Scan for the cell matching the given text and deliver its (X, Y) coordinate at center. 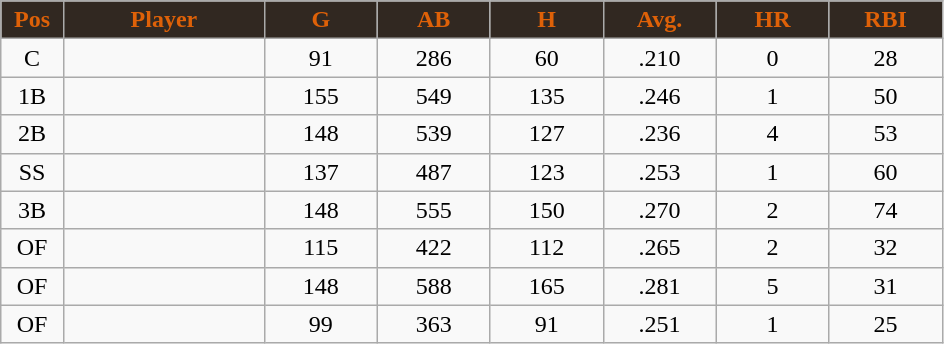
123 (546, 172)
AB (434, 20)
50 (886, 96)
588 (434, 286)
2B (32, 134)
Pos (32, 20)
549 (434, 96)
4 (772, 134)
115 (320, 248)
.281 (660, 286)
0 (772, 58)
.236 (660, 134)
286 (434, 58)
.253 (660, 172)
539 (434, 134)
.265 (660, 248)
555 (434, 210)
487 (434, 172)
.251 (660, 324)
1B (32, 96)
SS (32, 172)
32 (886, 248)
28 (886, 58)
.270 (660, 210)
5 (772, 286)
137 (320, 172)
H (546, 20)
3B (32, 210)
25 (886, 324)
74 (886, 210)
150 (546, 210)
422 (434, 248)
31 (886, 286)
C (32, 58)
G (320, 20)
127 (546, 134)
155 (320, 96)
Player (164, 20)
RBI (886, 20)
363 (434, 324)
165 (546, 286)
.246 (660, 96)
.210 (660, 58)
135 (546, 96)
99 (320, 324)
HR (772, 20)
53 (886, 134)
Avg. (660, 20)
112 (546, 248)
